Identify which cell holds the provided text, then report its [X, Y] central coordinate. 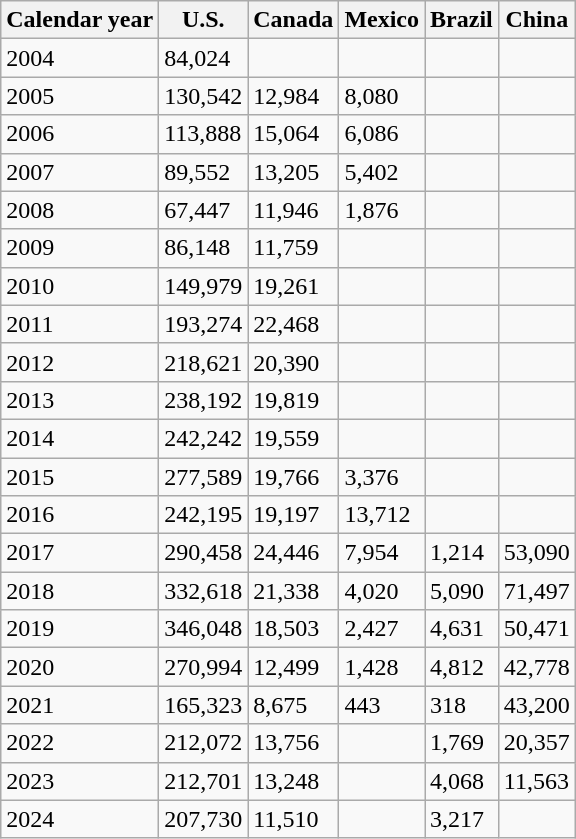
2022 [80, 743]
11,946 [294, 210]
212,701 [204, 781]
2023 [80, 781]
2008 [80, 210]
242,195 [204, 515]
2019 [80, 629]
4,068 [462, 781]
1,214 [462, 553]
20,357 [536, 743]
318 [462, 705]
193,274 [204, 324]
207,730 [204, 819]
3,376 [382, 477]
12,984 [294, 96]
Calendar year [80, 20]
19,559 [294, 438]
212,072 [204, 743]
238,192 [204, 400]
12,499 [294, 667]
2020 [80, 667]
1,428 [382, 667]
6,086 [382, 134]
5,402 [382, 172]
1,769 [462, 743]
2018 [80, 591]
13,248 [294, 781]
86,148 [204, 248]
332,618 [204, 591]
15,064 [294, 134]
270,994 [204, 667]
43,200 [536, 705]
3,217 [462, 819]
8,080 [382, 96]
165,323 [204, 705]
113,888 [204, 134]
Canada [294, 20]
11,563 [536, 781]
21,338 [294, 591]
4,020 [382, 591]
2016 [80, 515]
22,468 [294, 324]
346,048 [204, 629]
China [536, 20]
50,471 [536, 629]
2010 [80, 286]
2005 [80, 96]
11,510 [294, 819]
19,261 [294, 286]
13,712 [382, 515]
242,242 [204, 438]
24,446 [294, 553]
5,090 [462, 591]
2007 [80, 172]
2021 [80, 705]
2024 [80, 819]
1,876 [382, 210]
19,766 [294, 477]
13,205 [294, 172]
2012 [80, 362]
130,542 [204, 96]
11,759 [294, 248]
71,497 [536, 591]
277,589 [204, 477]
19,819 [294, 400]
18,503 [294, 629]
2009 [80, 248]
7,954 [382, 553]
4,812 [462, 667]
Brazil [462, 20]
2013 [80, 400]
Mexico [382, 20]
53,090 [536, 553]
13,756 [294, 743]
67,447 [204, 210]
2014 [80, 438]
89,552 [204, 172]
8,675 [294, 705]
42,778 [536, 667]
443 [382, 705]
4,631 [462, 629]
2006 [80, 134]
U.S. [204, 20]
2011 [80, 324]
290,458 [204, 553]
218,621 [204, 362]
84,024 [204, 58]
149,979 [204, 286]
19,197 [294, 515]
20,390 [294, 362]
2,427 [382, 629]
2015 [80, 477]
2017 [80, 553]
2004 [80, 58]
